Scan for the cell matching the given text and deliver its (X, Y) coordinate at center. 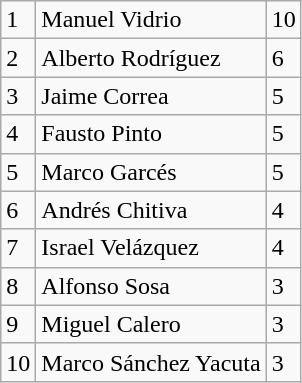
Jaime Correa (151, 96)
2 (18, 58)
1 (18, 20)
Andrés Chitiva (151, 210)
Alfonso Sosa (151, 286)
Marco Sánchez Yacuta (151, 362)
7 (18, 248)
Israel Velázquez (151, 248)
Alberto Rodríguez (151, 58)
Miguel Calero (151, 324)
Marco Garcés (151, 172)
9 (18, 324)
Manuel Vidrio (151, 20)
8 (18, 286)
Fausto Pinto (151, 134)
